Capture the cell that displays the provided text and extract its [x, y] central coordinate. 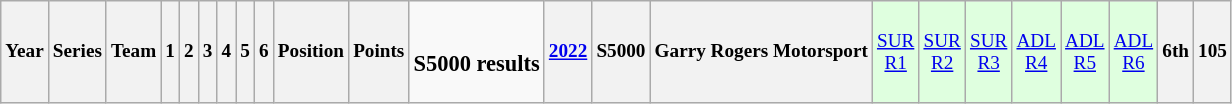
S5000 results [476, 52]
Series [77, 52]
6th [1176, 52]
S5000 [621, 52]
3 [208, 52]
Year [25, 52]
SURR3 [988, 52]
2022 [568, 52]
Position [310, 52]
5 [246, 52]
ADLR5 [1084, 52]
1 [170, 52]
4 [226, 52]
105 [1213, 52]
SURR2 [942, 52]
ADLR4 [1036, 52]
2 [190, 52]
6 [264, 52]
Garry Rogers Motorsport [761, 52]
Points [379, 52]
ADLR6 [1134, 52]
Team [133, 52]
SURR1 [895, 52]
